Return [x, y] of the center of cell containing provided text 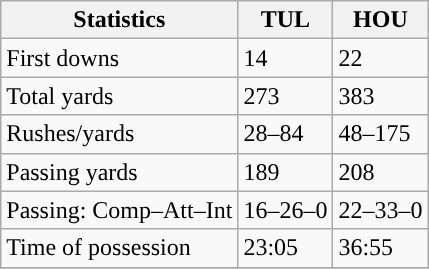
22 [380, 58]
48–175 [380, 134]
383 [380, 96]
22–33–0 [380, 210]
273 [286, 96]
23:05 [286, 248]
Time of possession [120, 248]
Passing yards [120, 172]
TUL [286, 20]
First downs [120, 58]
Passing: Comp–Att–Int [120, 210]
HOU [380, 20]
16–26–0 [286, 210]
208 [380, 172]
28–84 [286, 134]
Total yards [120, 96]
189 [286, 172]
Statistics [120, 20]
36:55 [380, 248]
Rushes/yards [120, 134]
14 [286, 58]
